Output the [X, Y] coordinate of the center of the cell containing the given text.  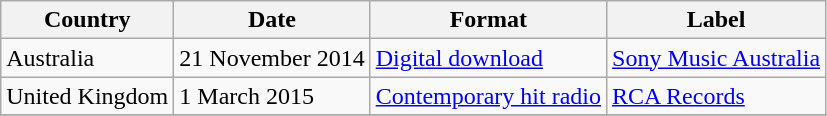
Sony Music Australia [716, 58]
Australia [88, 58]
21 November 2014 [272, 58]
1 March 2015 [272, 96]
Label [716, 20]
Format [488, 20]
RCA Records [716, 96]
Date [272, 20]
Country [88, 20]
United Kingdom [88, 96]
Contemporary hit radio [488, 96]
Digital download [488, 58]
